Find where the given text appears and provide that cell's center as [x, y] coordinate. 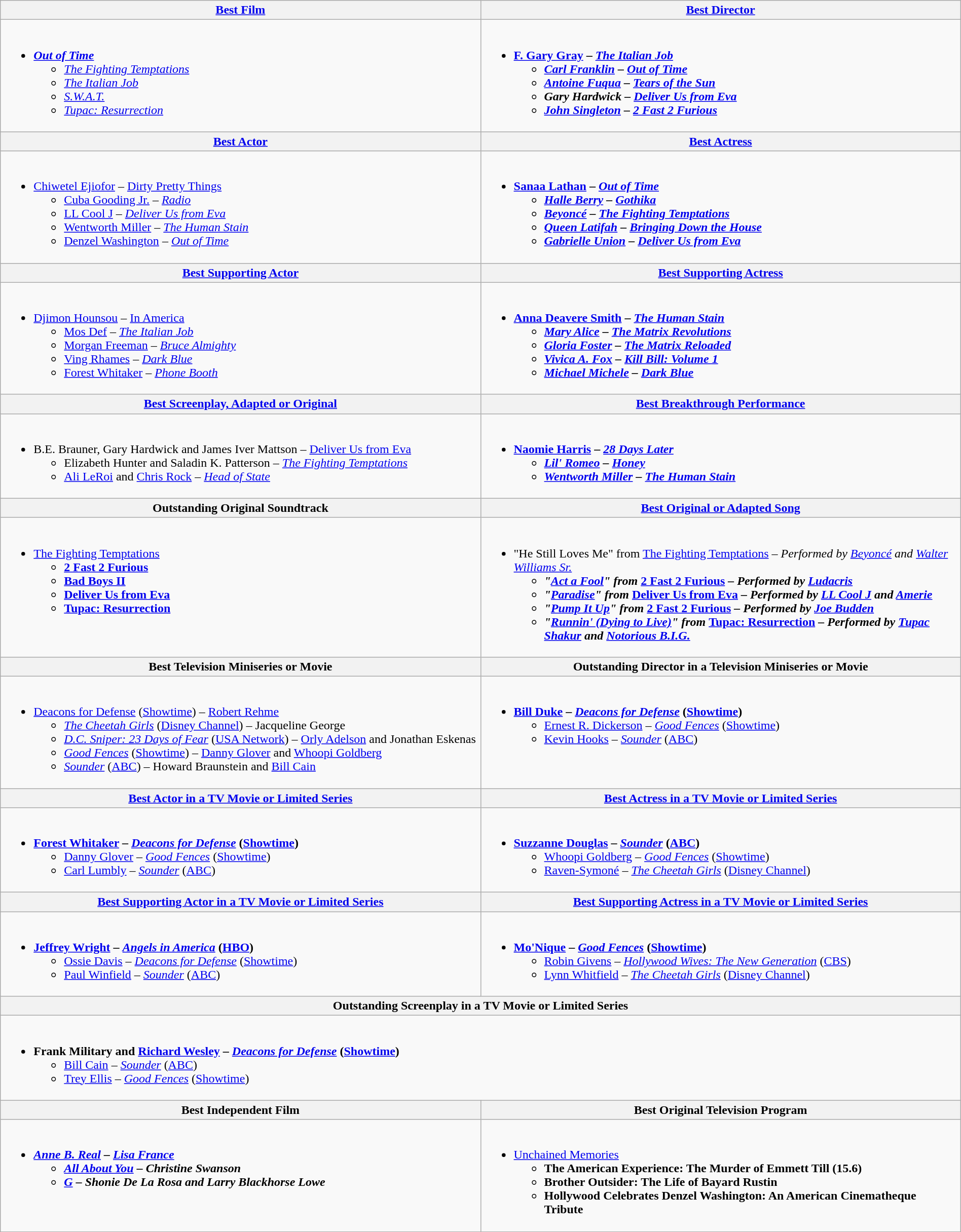
Best Film [240, 10]
Best Original or Adapted Song [721, 508]
Best Director [721, 10]
Best Actress [721, 141]
Forest Whitaker – Deacons for Defense (Showtime)Danny Glover – Good Fences (Showtime)Carl Lumbly – Sounder (ABC) [240, 850]
Anne B. Real – Lisa FranceAll About You – Christine SwansonG – Shonie De La Rosa and Larry Blackhorse Lowe [240, 1176]
Best Independent Film [240, 1110]
Best Actress in a TV Movie or Limited Series [721, 798]
The Fighting Temptations2 Fast 2 FuriousBad Boys IIDeliver Us from EvaTupac: Resurrection [240, 587]
Bill Duke – Deacons for Defense (Showtime)Ernest R. Dickerson – Good Fences (Showtime)Kevin Hooks – Sounder (ABC) [721, 732]
Best Television Miniseries or Movie [240, 666]
Naomie Harris – 28 Days LaterLil' Romeo – HoneyWentworth Miller – The Human Stain [721, 456]
Best Actor [240, 141]
Outstanding Screenplay in a TV Movie or Limited Series [480, 1006]
Best Supporting Actor [240, 273]
Suzzanne Douglas – Sounder (ABC)Whoopi Goldberg – Good Fences (Showtime)Raven-Symoné – The Cheetah Girls (Disney Channel) [721, 850]
Best Supporting Actress in a TV Movie or Limited Series [721, 902]
Best Breakthrough Performance [721, 404]
Best Supporting Actor in a TV Movie or Limited Series [240, 902]
Frank Military and Richard Wesley – Deacons for Defense (Showtime)Bill Cain – Sounder (ABC)Trey Ellis – Good Fences (Showtime) [480, 1058]
Best Screenplay, Adapted or Original [240, 404]
Out of TimeThe Fighting TemptationsThe Italian JobS.W.A.T.Tupac: Resurrection [240, 76]
Outstanding Original Soundtrack [240, 508]
Mo'Nique – Good Fences (Showtime)Robin Givens – Hollywood Wives: The New Generation (CBS)Lynn Whitfield – The Cheetah Girls (Disney Channel) [721, 954]
Best Actor in a TV Movie or Limited Series [240, 798]
Best Supporting Actress [721, 273]
Outstanding Director in a Television Miniseries or Movie [721, 666]
Jeffrey Wright – Angels in America (HBO)Ossie Davis – Deacons for Defense (Showtime)Paul Winfield – Sounder (ABC) [240, 954]
Djimon Hounsou – In AmericaMos Def – The Italian JobMorgan Freeman – Bruce AlmightyVing Rhames – Dark BlueForest Whitaker – Phone Booth [240, 339]
Best Original Television Program [721, 1110]
